Locate the cell with the specified text and output its (X, Y) center coordinate. 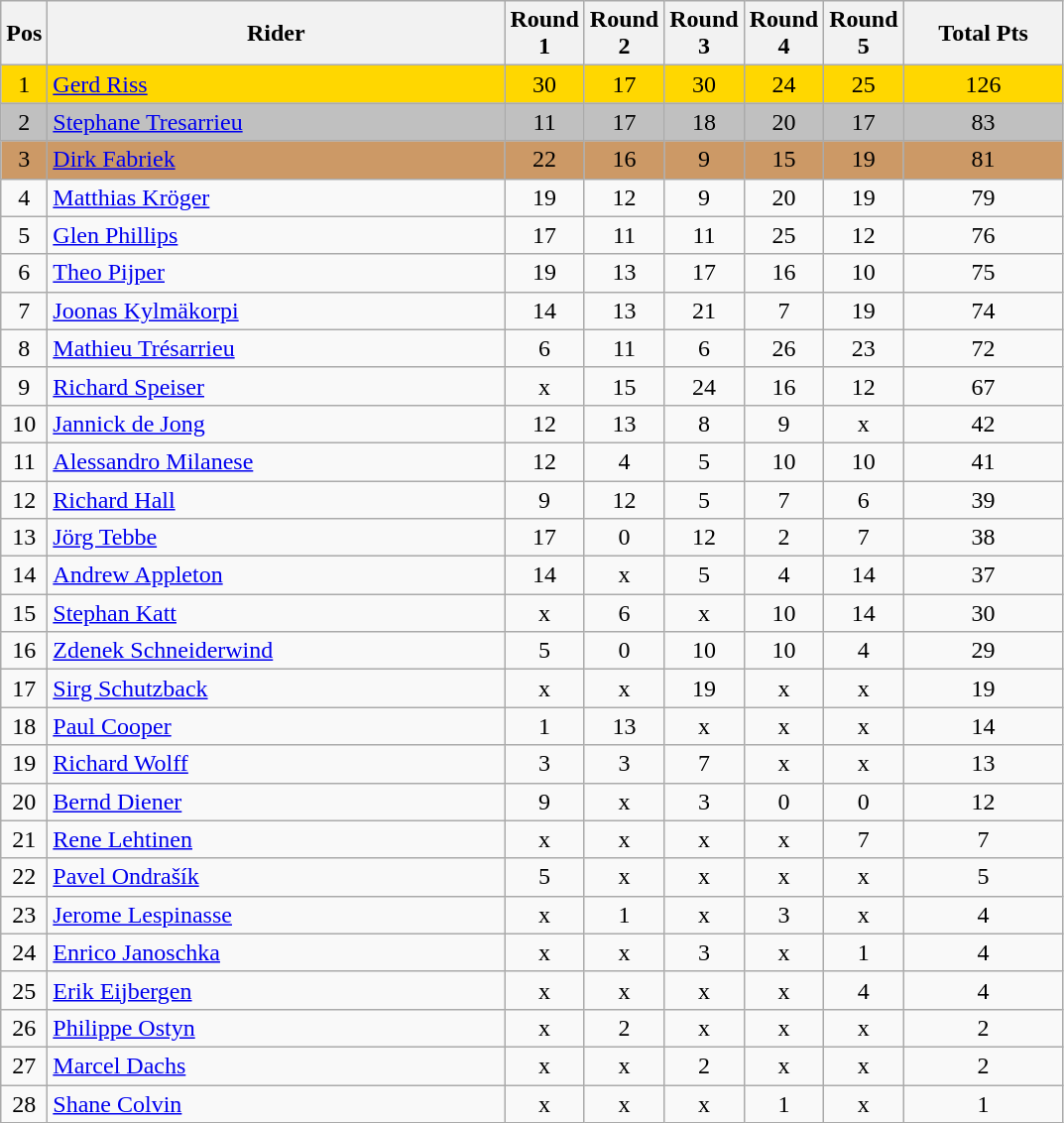
38 (984, 538)
75 (984, 273)
Glen Phillips (276, 235)
Andrew Appleton (276, 575)
Paul Cooper (276, 726)
29 (984, 651)
Sirg Schutzback (276, 688)
72 (984, 348)
74 (984, 311)
Round 2 (624, 34)
Jerome Lespinasse (276, 915)
41 (984, 461)
Stephan Katt (276, 613)
Round 3 (704, 34)
Alessandro Milanese (276, 461)
Gerd Riss (276, 84)
126 (984, 84)
Total Pts (984, 34)
Erik Eijbergen (276, 990)
Jörg Tebbe (276, 538)
Richard Speiser (276, 386)
Marcel Dachs (276, 1065)
Rider (276, 34)
Mathieu Trésarrieu (276, 348)
Philippe Ostyn (276, 1028)
83 (984, 122)
39 (984, 499)
Dirk Fabriek (276, 160)
Round 5 (864, 34)
Matthias Kröger (276, 197)
Round 4 (783, 34)
42 (984, 424)
67 (984, 386)
Jannick de Jong (276, 424)
Theo Pijper (276, 273)
Pavel Ondrašík (276, 877)
Shane Colvin (276, 1104)
Zdenek Schneiderwind (276, 651)
Bernd Diener (276, 802)
37 (984, 575)
Richard Hall (276, 499)
Stephane Tresarrieu (276, 122)
Joonas Kylmäkorpi (276, 311)
28 (24, 1104)
Enrico Janoschka (276, 952)
79 (984, 197)
76 (984, 235)
27 (24, 1065)
Round 1 (544, 34)
Rene Lehtinen (276, 839)
Pos (24, 34)
81 (984, 160)
Richard Wolff (276, 764)
